Return the (x, y) coordinate for the center point of the cell that contains the specified text.  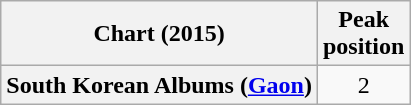
South Korean Albums (Gaon) (160, 85)
Chart (2015) (160, 34)
Peakposition (363, 34)
2 (363, 85)
